Scan for the cell matching the given text and deliver its [X, Y] coordinate at center. 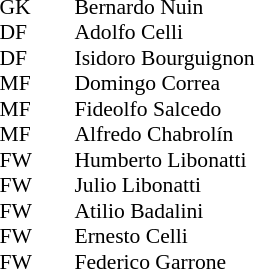
Ernesto Celli [164, 237]
Fideolfo Salcedo [164, 109]
Julio Libonatti [164, 185]
Domingo Correa [164, 83]
Humberto Libonatti [164, 160]
Adolfo Celli [164, 33]
Isidoro Bourguignon [164, 58]
Atilio Badalini [164, 211]
Alfredo Chabrolín [164, 135]
